Scan for the cell matching the given text and deliver its [X, Y] coordinate at center. 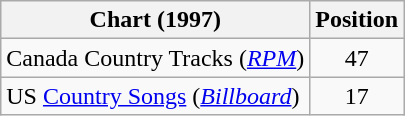
Canada Country Tracks (RPM) [156, 58]
17 [357, 96]
US Country Songs (Billboard) [156, 96]
Chart (1997) [156, 20]
47 [357, 58]
Position [357, 20]
